Return (X, Y) of the center of cell containing provided text 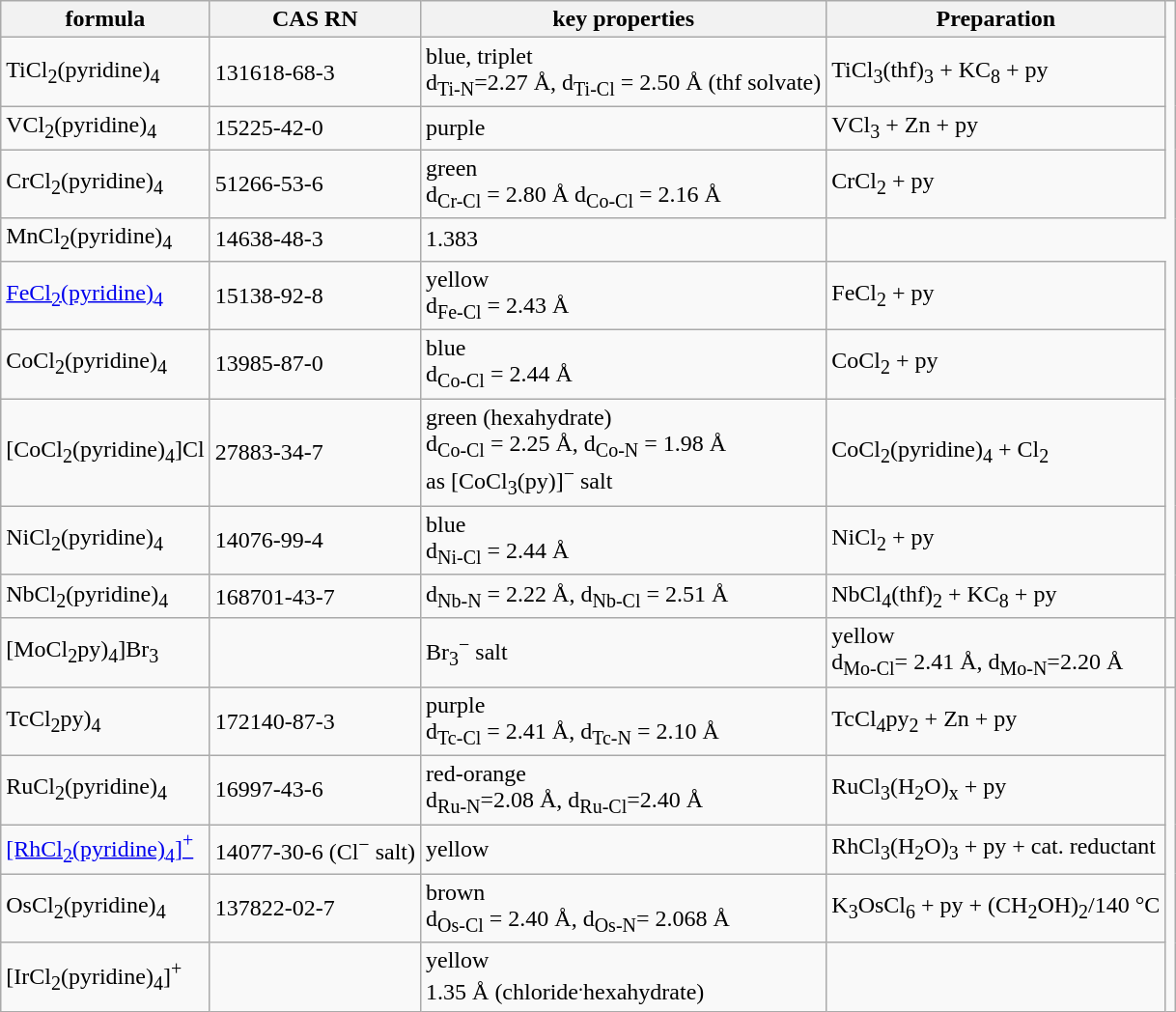
[RhCl2(pyridine)4]+ (105, 850)
RhCl3(H2O)3 + py + cat. reductant (996, 850)
VCl2(pyridine)4 (105, 127)
FeCl2 + py (996, 295)
RuCl2(pyridine)4 (105, 790)
14077-30-6 (Cl− salt) (315, 850)
51266-53-6 (315, 183)
[IrCl2(pyridine)4]+ (105, 977)
TcCl2py)4 (105, 720)
yellowdMo-Cl= 2.41 Å, dMo-N=2.20 Å (996, 653)
greendCr-Cl = 2.80 Å dCo-Cl = 2.16 Å (624, 183)
dNb-N = 2.22 Å, dNb-Cl = 2.51 Å (624, 596)
blue, tripletdTi-N=2.27 Å, dTi-Cl = 2.50 Å (thf solvate) (624, 71)
red-orangedRu-N=2.08 Å, dRu-Cl=2.40 Å (624, 790)
TiCl3(thf)3 + KC8 + py (996, 71)
CrCl2 + py (996, 183)
TcCl4py2 + Zn + py (996, 720)
CrCl2(pyridine)4 (105, 183)
blue dNi-Cl = 2.44 Å (624, 541)
[CoCl2(pyridine)4]Cl (105, 452)
FeCl2(pyridine)4 (105, 295)
bluedCo-Cl = 2.44 Å (624, 365)
[MoCl2py)4]Br3 (105, 653)
purple (624, 127)
green (hexahydrate)dCo-Cl = 2.25 Å, dCo-N = 1.98 Åas [CoCl3(py)]− salt (624, 452)
brown dOs-Cl = 2.40 Å, dOs-N= 2.068 Å (624, 908)
CoCl2(pyridine)4 + Cl2 (996, 452)
27883-34-7 (315, 452)
1.383 (624, 239)
yellow (624, 850)
yellow dFe-Cl = 2.43 Å (624, 295)
MnCl2(pyridine)4 (105, 239)
OsCl2(pyridine)4 (105, 908)
15138-92-8 (315, 295)
CoCl2 + py (996, 365)
yellow 1.35 Å (chloride.hexahydrate) (624, 977)
CAS RN (315, 19)
RuCl3(H2O)x + py (996, 790)
key properties (624, 19)
NiCl2 + py (996, 541)
NbCl2(pyridine)4 (105, 596)
NbCl4(thf)2 + KC8 + py (996, 596)
14076-99-4 (315, 541)
K3OsCl6 + py + (CH2OH)2/140 °C (996, 908)
14638-48-3 (315, 239)
131618-68-3 (315, 71)
NiCl2(pyridine)4 (105, 541)
CoCl2(pyridine)4 (105, 365)
formula (105, 19)
172140-87-3 (315, 720)
Br3− salt (624, 653)
168701-43-7 (315, 596)
TiCl2(pyridine)4 (105, 71)
16997-43-6 (315, 790)
13985-87-0 (315, 365)
Preparation (996, 19)
137822-02-7 (315, 908)
purpledTc-Cl = 2.41 Å, dTc-N = 2.10 Å (624, 720)
15225-42-0 (315, 127)
VCl3 + Zn + py (996, 127)
